Pinpoint the cell where the given text exists, returning its [x, y] midpoint coordinate. 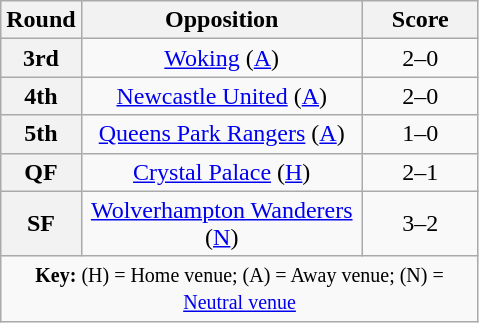
Wolverhampton Wanderers (N) [222, 224]
4th [41, 96]
Opposition [222, 20]
Queens Park Rangers (A) [222, 134]
3–2 [420, 224]
3rd [41, 58]
Newcastle United (A) [222, 96]
QF [41, 172]
Woking (A) [222, 58]
Round [41, 20]
2–1 [420, 172]
5th [41, 134]
Score [420, 20]
Key: (H) = Home venue; (A) = Away venue; (N) = Neutral venue [240, 288]
SF [41, 224]
Crystal Palace (H) [222, 172]
1–0 [420, 134]
